Detect which cell encompasses the target text, then output its (X, Y) center coordinate. 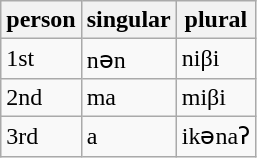
2nd (41, 97)
ma (128, 97)
singular (128, 20)
1st (41, 59)
niβi (216, 59)
3rd (41, 136)
person (41, 20)
miβi (216, 97)
plural (216, 20)
ikənaʔ (216, 136)
nən (128, 59)
a (128, 136)
